Capture the cell that displays the provided text and extract its (X, Y) central coordinate. 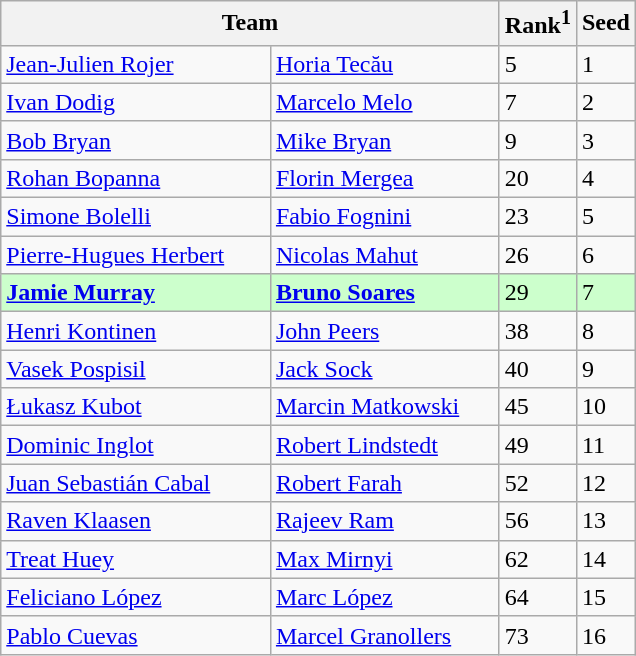
52 (538, 483)
Team (250, 24)
Jamie Murray (136, 293)
Marcel Granollers (384, 635)
Simone Bolelli (136, 217)
Łukasz Kubot (136, 407)
6 (606, 255)
Florin Mergea (384, 178)
Mike Bryan (384, 140)
20 (538, 178)
Ivan Dodig (136, 102)
26 (538, 255)
Juan Sebastián Cabal (136, 483)
11 (606, 445)
49 (538, 445)
Raven Klaasen (136, 521)
13 (606, 521)
56 (538, 521)
Feliciano López (136, 597)
Max Mirnyi (384, 559)
Rajeev Ram (384, 521)
12 (606, 483)
45 (538, 407)
Vasek Pospisil (136, 369)
Robert Farah (384, 483)
Jack Sock (384, 369)
Henri Kontinen (136, 331)
40 (538, 369)
23 (538, 217)
Dominic Inglot (136, 445)
Marc López (384, 597)
38 (538, 331)
Marcelo Melo (384, 102)
3 (606, 140)
Treat Huey (136, 559)
10 (606, 407)
1 (606, 64)
Rank1 (538, 24)
John Peers (384, 331)
64 (538, 597)
Bruno Soares (384, 293)
8 (606, 331)
Pierre-Hugues Herbert (136, 255)
2 (606, 102)
Nicolas Mahut (384, 255)
Pablo Cuevas (136, 635)
Rohan Bopanna (136, 178)
Horia Tecău (384, 64)
Robert Lindstedt (384, 445)
73 (538, 635)
62 (538, 559)
Bob Bryan (136, 140)
14 (606, 559)
Seed (606, 24)
4 (606, 178)
29 (538, 293)
16 (606, 635)
Marcin Matkowski (384, 407)
Jean-Julien Rojer (136, 64)
Fabio Fognini (384, 217)
15 (606, 597)
